Detect which cell encompasses the target text, then output its [x, y] center coordinate. 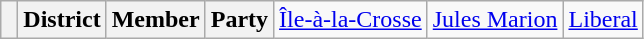
District [62, 20]
Jules Marion [495, 20]
Party [239, 20]
Member [156, 20]
Liberal [603, 20]
Île-à-la-Crosse [351, 20]
